Output the [x, y] coordinate of the center of the cell containing the given text.  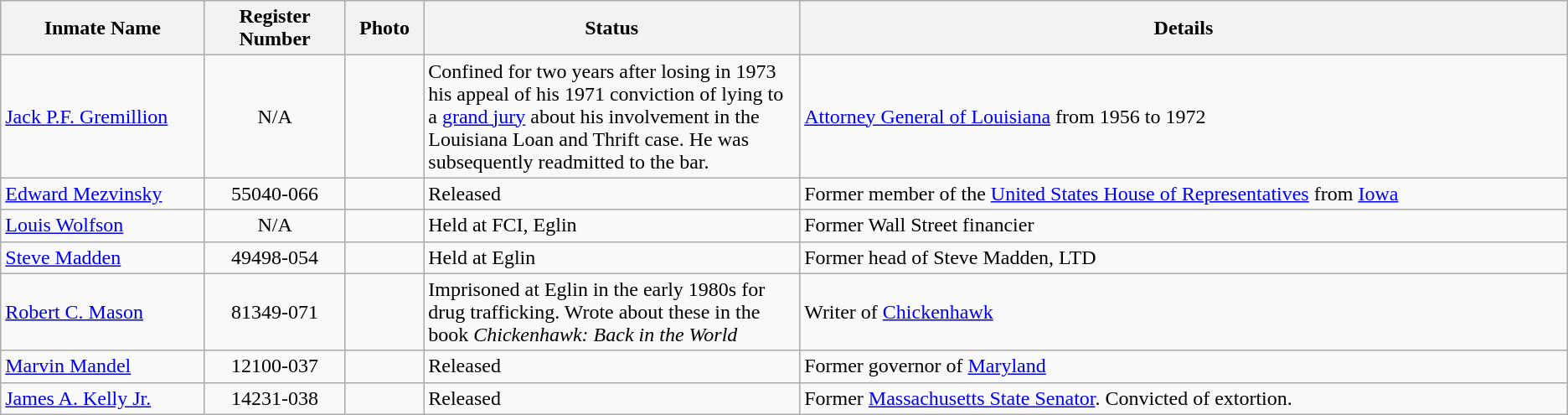
81349-071 [275, 312]
Marvin Mandel [102, 366]
Status [611, 29]
Details [1184, 29]
Steve Madden [102, 257]
James A. Kelly Jr. [102, 398]
14231-038 [275, 398]
Photo [384, 29]
Former Wall Street financier [1184, 226]
Writer of Chickenhawk [1184, 312]
Attorney General of Louisiana from 1956 to 1972 [1184, 117]
Former head of Steve Madden, LTD [1184, 257]
Jack P.F. Gremillion [102, 117]
55040-066 [275, 194]
Inmate Name [102, 29]
Louis Wolfson [102, 226]
Held at FCI, Eglin [611, 226]
Held at Eglin [611, 257]
49498-054 [275, 257]
Imprisoned at Eglin in the early 1980s for drug trafficking. Wrote about these in the book Chickenhawk: Back in the World [611, 312]
Robert C. Mason [102, 312]
Former member of the United States House of Representatives from Iowa [1184, 194]
Register Number [275, 29]
Edward Mezvinsky [102, 194]
Former governor of Maryland [1184, 366]
12100-037 [275, 366]
Former Massachusetts State Senator. Convicted of extortion. [1184, 398]
